For the text-containing cell, return its midpoint in [x, y] coordinate format. 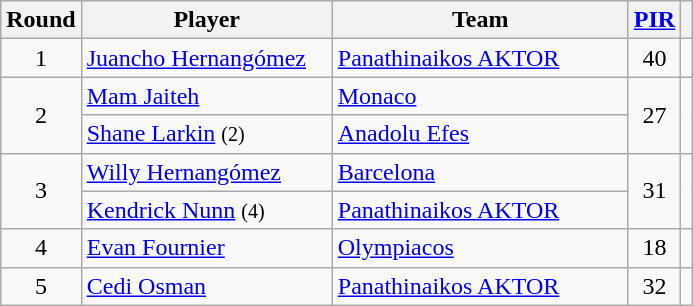
Round [41, 20]
40 [654, 58]
Cedi Osman [206, 286]
5 [41, 286]
Kendrick Nunn (4) [206, 210]
Shane Larkin (2) [206, 134]
Team [480, 20]
4 [41, 248]
Monaco [480, 96]
Anadolu Efes [480, 134]
Mam Jaiteh [206, 96]
Olympiacos [480, 248]
27 [654, 115]
2 [41, 115]
32 [654, 286]
Barcelona [480, 172]
1 [41, 58]
18 [654, 248]
Willy Hernangómez [206, 172]
Evan Fournier [206, 248]
Juancho Hernangómez [206, 58]
PIR [654, 20]
31 [654, 191]
3 [41, 191]
Player [206, 20]
